For the text-containing cell, return its midpoint in [x, y] coordinate format. 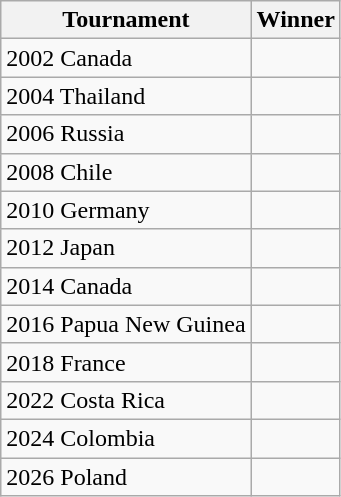
2026 Poland [126, 477]
2002 Canada [126, 58]
Tournament [126, 20]
2008 Chile [126, 172]
2004 Thailand [126, 96]
2010 Germany [126, 210]
Winner [296, 20]
2018 France [126, 362]
2016 Papua New Guinea [126, 324]
2014 Canada [126, 286]
2022 Costa Rica [126, 400]
2012 Japan [126, 248]
2024 Colombia [126, 438]
2006 Russia [126, 134]
